Find where the given text appears and provide that cell's center as [x, y] coordinate. 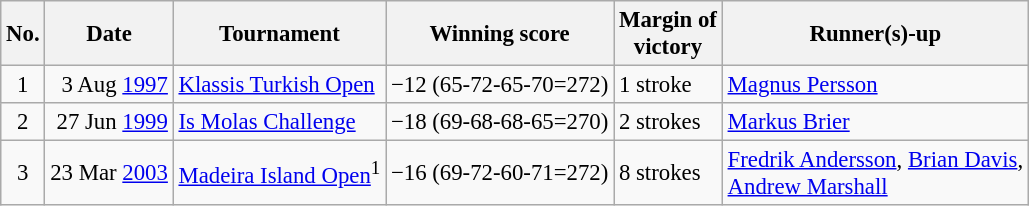
Fredrik Andersson, Brian Davis, Andrew Marshall [875, 174]
2 [23, 122]
Klassis Turkish Open [279, 85]
1 stroke [668, 85]
Markus Brier [875, 122]
3 Aug 1997 [109, 85]
−18 (69-68-68-65=270) [500, 122]
Tournament [279, 34]
Madeira Island Open1 [279, 174]
Date [109, 34]
Margin ofvictory [668, 34]
Is Molas Challenge [279, 122]
2 strokes [668, 122]
1 [23, 85]
−16 (69-72-60-71=272) [500, 174]
Magnus Persson [875, 85]
8 strokes [668, 174]
No. [23, 34]
−12 (65-72-65-70=272) [500, 85]
Runner(s)-up [875, 34]
3 [23, 174]
23 Mar 2003 [109, 174]
Winning score [500, 34]
27 Jun 1999 [109, 122]
